Return (x, y) of the center of cell containing provided text 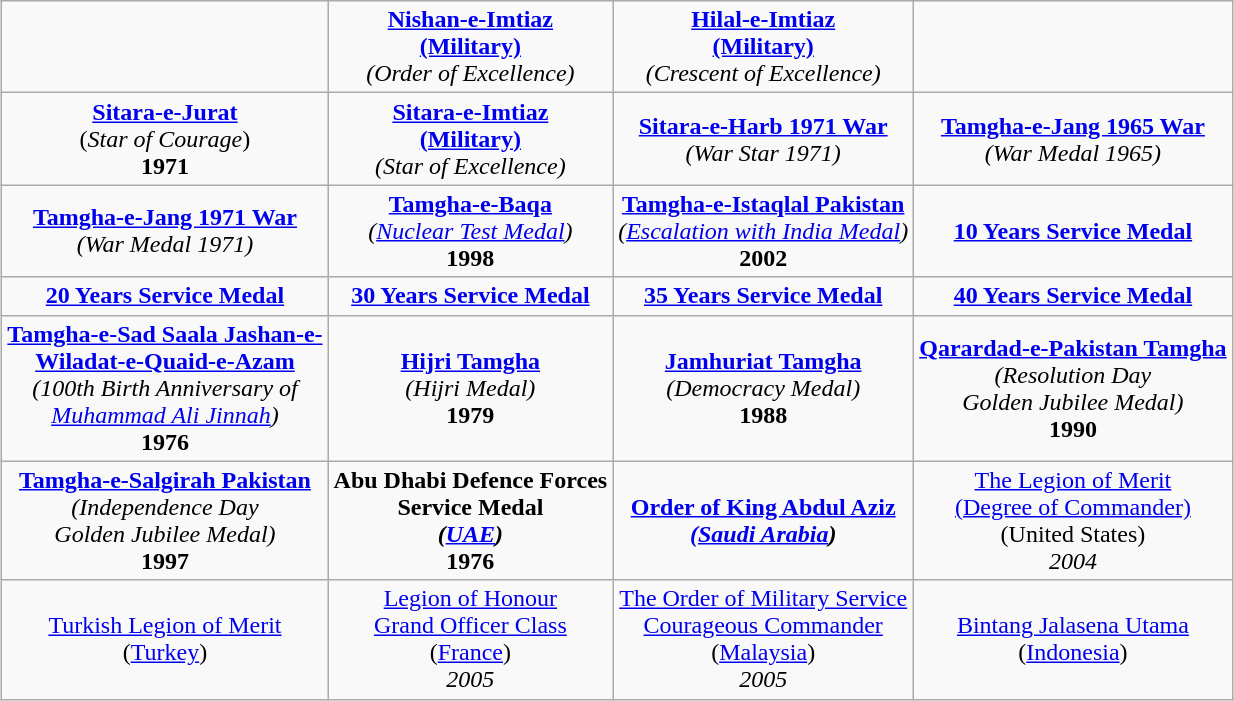
Tamgha-e-Salgirah Pakistan(Independence DayGolden Jubilee Medal)1997 (165, 520)
Sitara-e-Jurat(Star of Courage)1971 (165, 139)
Turkish Legion of Merit(Turkey) (165, 640)
Bintang Jalasena Utama(Indonesia) (1073, 640)
Sitara-e-Harb 1971 War(War Star 1971) (764, 139)
Qarardad-e-Pakistan Tamgha(Resolution DayGolden Jubilee Medal)1990 (1073, 388)
Tamgha-e-Sad Saala Jashan-e-Wiladat-e-Quaid-e-Azam(100th Birth Anniversary ofMuhammad Ali Jinnah)1976 (165, 388)
10 Years Service Medal (1073, 231)
Hijri Tamgha(Hijri Medal)1979 (470, 388)
20 Years Service Medal (165, 296)
Tamgha-e-Jang 1965 War(War Medal 1965) (1073, 139)
Abu Dhabi Defence ForcesService Medal(UAE)1976 (470, 520)
Tamgha-e-Istaqlal Pakistan(Escalation with India Medal)2002 (764, 231)
Legion of HonourGrand Officer Class(France)2005 (470, 640)
30 Years Service Medal (470, 296)
40 Years Service Medal (1073, 296)
Order of King Abdul Aziz(Saudi Arabia) (764, 520)
Nishan-e-Imtiaz(Military)(Order of Excellence) (470, 47)
Sitara-e-Imtiaz(Military)(Star of Excellence) (470, 139)
Hilal-e-Imtiaz(Military)(Crescent of Excellence) (764, 47)
Tamgha-e-Baqa(Nuclear Test Medal)1998 (470, 231)
The Order of Military ServiceCourageous Commander(Malaysia)2005 (764, 640)
Jamhuriat Tamgha(Democracy Medal)1988 (764, 388)
Tamgha-e-Jang 1971 War(War Medal 1971) (165, 231)
The Legion of Merit(Degree of Commander)(United States)2004 (1073, 520)
35 Years Service Medal (764, 296)
